Provide the (X, Y) coordinate of the cell's center where the given text is located.  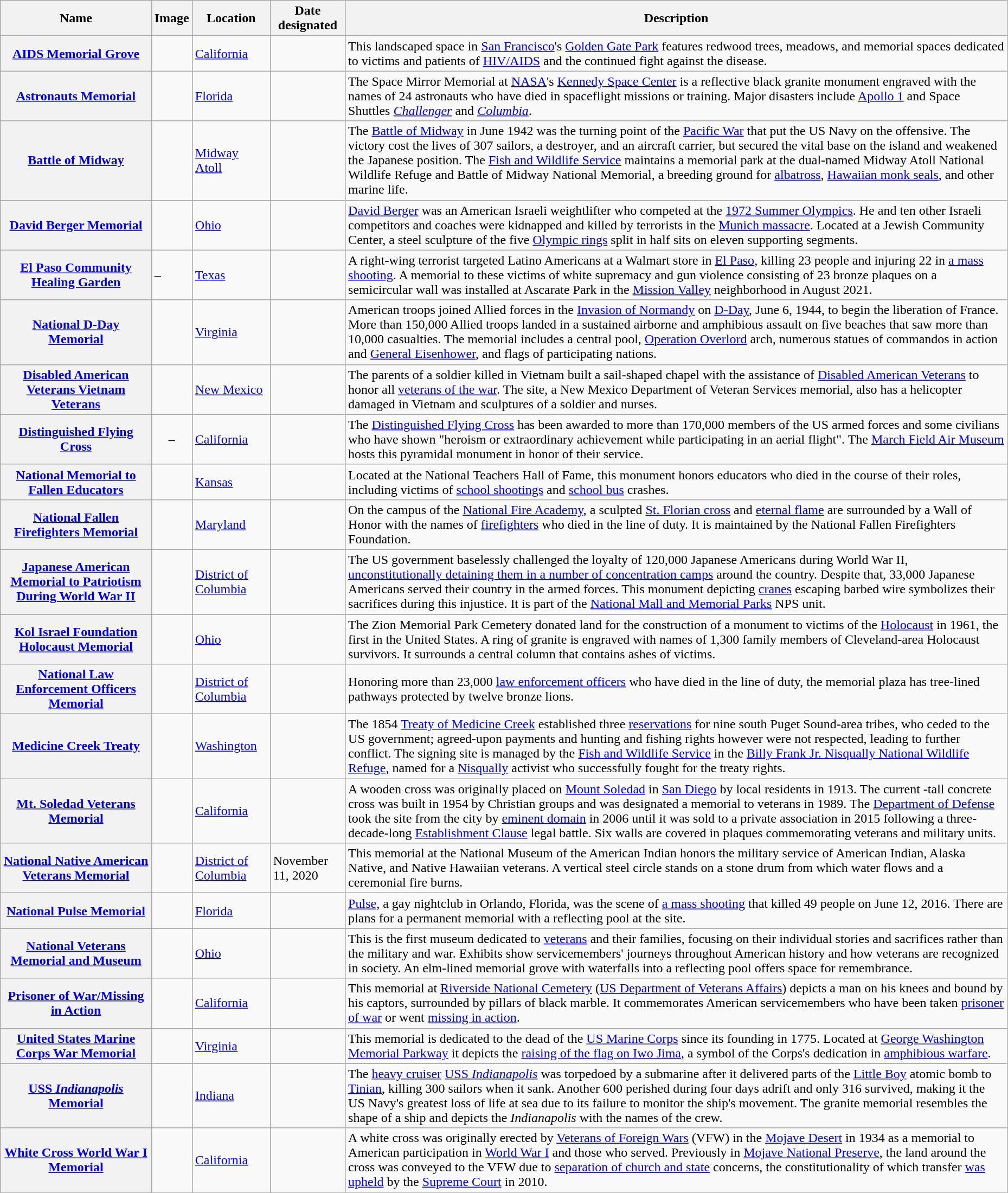
White Cross World War I Memorial (76, 1160)
Midway Atoll (231, 161)
Distinguished Flying Cross (76, 439)
New Mexico (231, 389)
National Fallen Firefighters Memorial (76, 524)
Prisoner of War/Missing in Action (76, 1003)
Kansas (231, 482)
National Pulse Memorial (76, 911)
Location (231, 18)
AIDS Memorial Grove (76, 53)
El Paso Community Healing Garden (76, 275)
National Native American Veterans Memorial (76, 868)
United States Marine Corps War Memorial (76, 1046)
November 11, 2020 (307, 868)
Description (677, 18)
Disabled American Veterans Vietnam Veterans (76, 389)
Indiana (231, 1095)
USS Indianapolis Memorial (76, 1095)
Kol Israel Foundation Holocaust Memorial (76, 639)
Texas (231, 275)
Mt. Soledad Veterans Memorial (76, 811)
Maryland (231, 524)
Astronauts Memorial (76, 96)
Battle of Midway (76, 161)
Medicine Creek Treaty (76, 746)
David Berger Memorial (76, 225)
National Law Enforcement Officers Memorial (76, 689)
National Memorial to Fallen Educators (76, 482)
Washington (231, 746)
National Veterans Memorial and Museum (76, 953)
Name (76, 18)
Date designated (307, 18)
Japanese American Memorial to Patriotism During World War II (76, 581)
National D-Day Memorial (76, 332)
Image (171, 18)
